Search for the cell housing the specified text and yield its [X, Y] center coordinate. 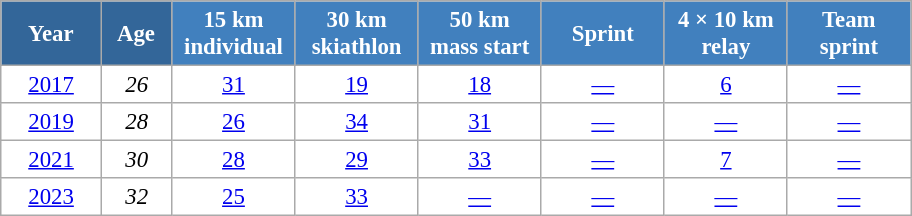
50 km mass start [480, 34]
2021 [52, 160]
34 [356, 122]
2017 [52, 85]
29 [356, 160]
15 km individual [234, 34]
4 × 10 km relay [726, 34]
7 [726, 160]
2019 [52, 122]
19 [356, 85]
6 [726, 85]
25 [234, 197]
30 km skiathlon [356, 34]
30 [136, 160]
Sprint [602, 34]
32 [136, 197]
2023 [52, 197]
18 [480, 85]
Year [52, 34]
Age [136, 34]
Team sprint [848, 34]
